Scan for the cell matching the given text and deliver its (X, Y) coordinate at center. 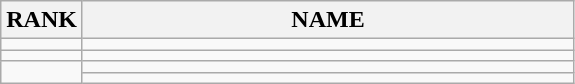
RANK (42, 20)
NAME (328, 20)
